Extract the [X, Y] coordinate from the center of the cell holding the provided text.  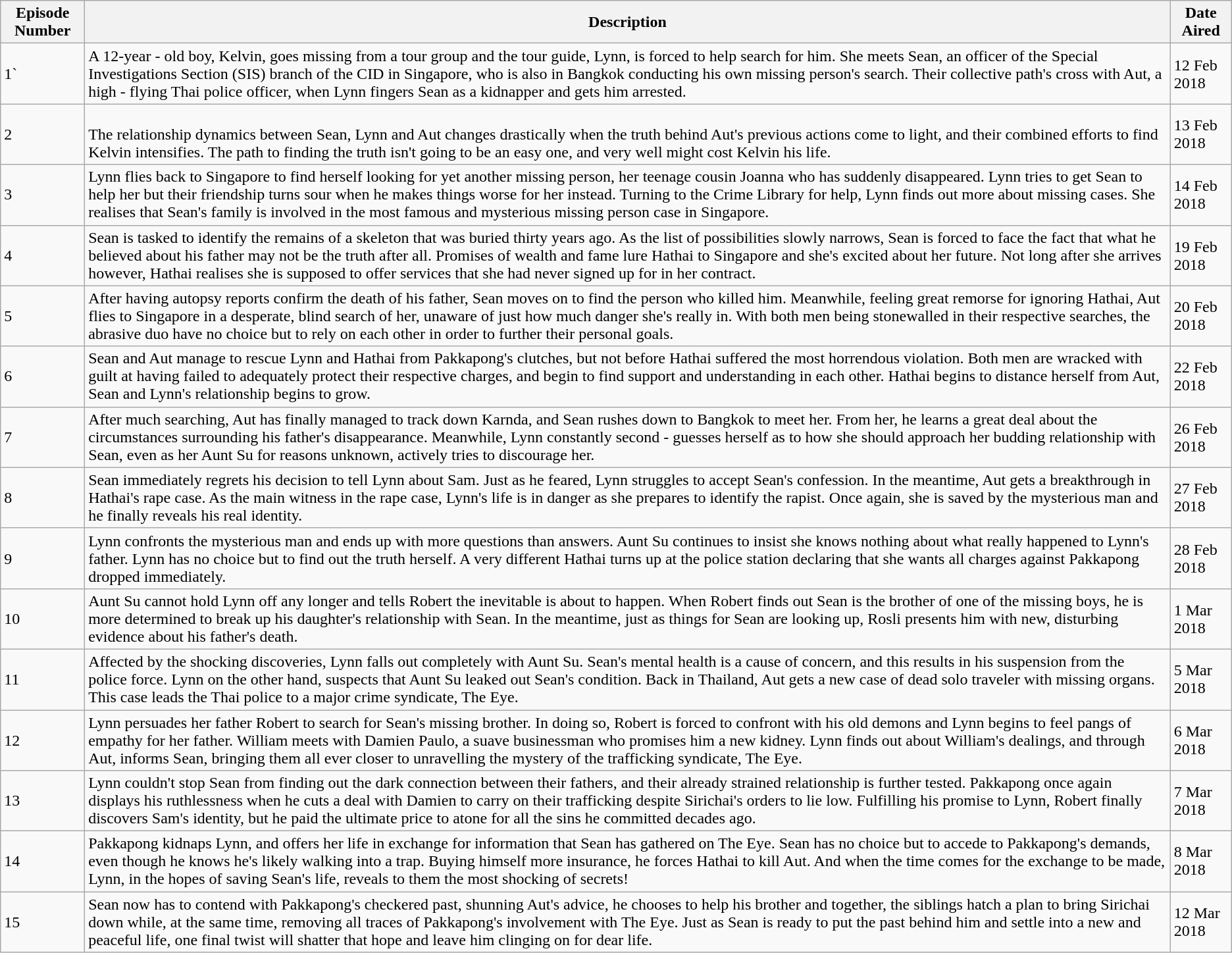
Episode Number [43, 22]
1` [43, 74]
14 Feb 2018 [1200, 195]
Date Aired [1200, 22]
1 Mar 2018 [1200, 619]
7 Mar 2018 [1200, 801]
13 Feb 2018 [1200, 134]
22 Feb 2018 [1200, 376]
4 [43, 255]
2 [43, 134]
28 Feb 2018 [1200, 558]
19 Feb 2018 [1200, 255]
27 Feb 2018 [1200, 498]
11 [43, 679]
7 [43, 437]
Description [628, 22]
8 Mar 2018 [1200, 862]
12 [43, 740]
26 Feb 2018 [1200, 437]
3 [43, 195]
14 [43, 862]
13 [43, 801]
5 Mar 2018 [1200, 679]
8 [43, 498]
6 Mar 2018 [1200, 740]
9 [43, 558]
5 [43, 316]
12 Mar 2018 [1200, 922]
10 [43, 619]
12 Feb 2018 [1200, 74]
6 [43, 376]
20 Feb 2018 [1200, 316]
15 [43, 922]
